Pinpoint the cell where the given text exists, returning its [x, y] midpoint coordinate. 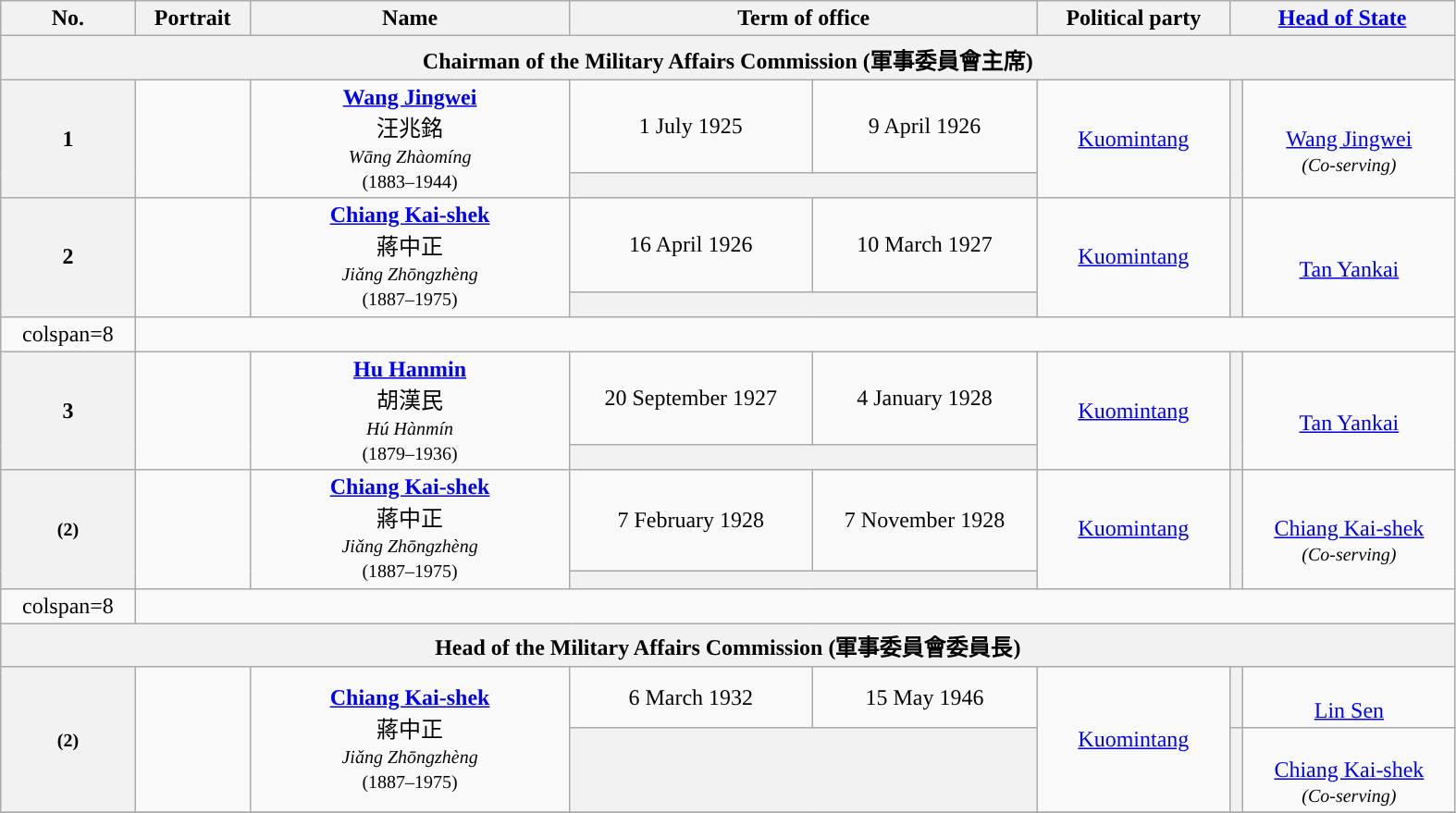
4 January 1928 [925, 398]
10 March 1927 [925, 244]
Head of the Military Affairs Commission (軍事委員會委員長) [728, 646]
Chairman of the Military Affairs Commission (軍事委員會主席) [728, 57]
1 [68, 139]
20 September 1927 [691, 398]
15 May 1946 [925, 697]
1 July 1925 [691, 126]
Wang Jingwei(Co-serving) [1349, 139]
Term of office [804, 18]
7 February 1928 [691, 520]
Name [410, 18]
7 November 1928 [925, 520]
Hu Hanmin胡漢民Hú Hànmín(1879–1936) [410, 411]
No. [68, 18]
6 March 1932 [691, 697]
3 [68, 411]
Lin Sen [1349, 697]
Head of State [1342, 18]
2 [68, 257]
9 April 1926 [925, 126]
16 April 1926 [691, 244]
Political party [1133, 18]
Portrait [192, 18]
Wang Jingwei汪兆銘Wāng Zhàomíng(1883–1944) [410, 139]
